Capture the cell that displays the provided text and extract its (X, Y) central coordinate. 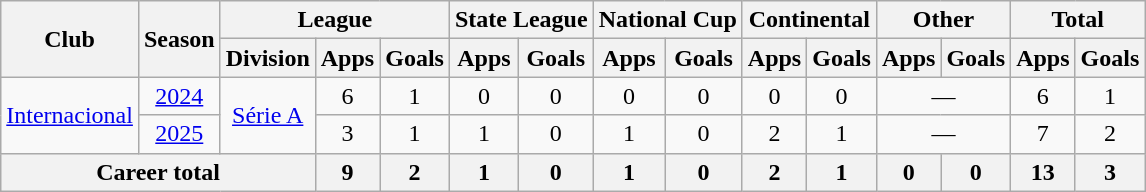
Division (268, 58)
Continental (809, 20)
2025 (179, 134)
2024 (179, 96)
Série A (268, 115)
State League (521, 20)
League (334, 20)
Season (179, 39)
Internacional (70, 115)
Other (943, 20)
Club (70, 39)
Career total (158, 172)
9 (347, 172)
7 (1043, 134)
Total (1078, 20)
National Cup (668, 20)
13 (1043, 172)
